Determine the (X, Y) coordinate at the center of the cell enclosing the given text.  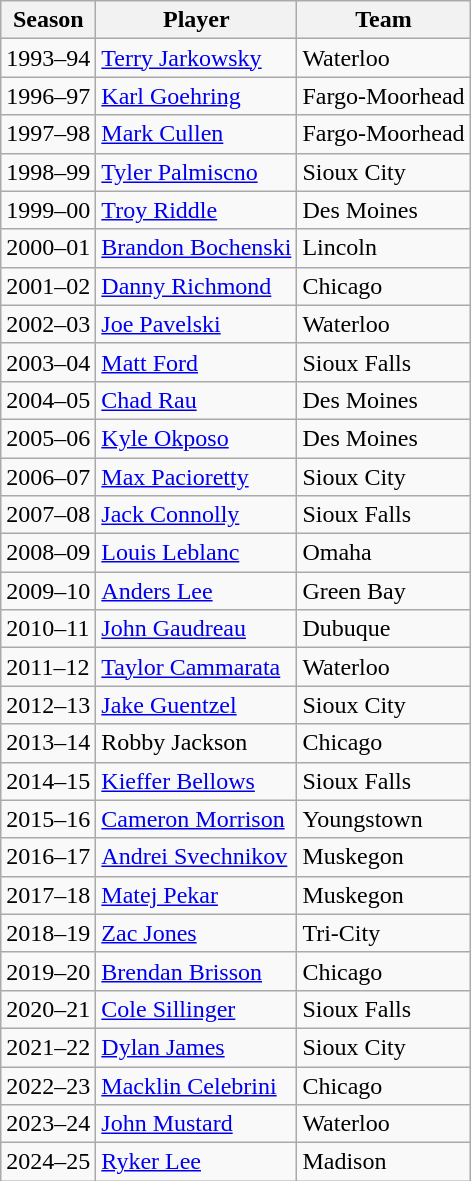
1996–97 (48, 96)
Matt Ford (196, 362)
Brandon Bochenski (196, 248)
Terry Jarkowsky (196, 58)
Madison (384, 1162)
1999–00 (48, 210)
2008–09 (48, 553)
Kieffer Bellows (196, 781)
2009–10 (48, 591)
2002–03 (48, 324)
Cameron Morrison (196, 819)
Mark Cullen (196, 134)
2000–01 (48, 248)
2014–15 (48, 781)
Andrei Svechnikov (196, 857)
2013–14 (48, 743)
Jack Connolly (196, 515)
Anders Lee (196, 591)
2004–05 (48, 400)
John Gaudreau (196, 629)
Zac Jones (196, 933)
John Mustard (196, 1124)
2024–25 (48, 1162)
Ryker Lee (196, 1162)
1997–98 (48, 134)
Jake Guentzel (196, 705)
2001–02 (48, 286)
2020–21 (48, 1009)
Danny Richmond (196, 286)
Cole Sillinger (196, 1009)
2023–24 (48, 1124)
2019–20 (48, 971)
Taylor Cammarata (196, 667)
Tri-City (384, 933)
Dubuque (384, 629)
Green Bay (384, 591)
Kyle Okposo (196, 438)
Season (48, 20)
1993–94 (48, 58)
2005–06 (48, 438)
1998–99 (48, 172)
Omaha (384, 553)
Team (384, 20)
2018–19 (48, 933)
2003–04 (48, 362)
Dylan James (196, 1047)
Max Pacioretty (196, 477)
2012–13 (48, 705)
Brendan Brisson (196, 971)
Louis Leblanc (196, 553)
Macklin Celebrini (196, 1085)
Matej Pekar (196, 895)
Karl Goehring (196, 96)
2007–08 (48, 515)
2010–11 (48, 629)
2011–12 (48, 667)
2022–23 (48, 1085)
Joe Pavelski (196, 324)
Tyler Palmiscno (196, 172)
2006–07 (48, 477)
Troy Riddle (196, 210)
Lincoln (384, 248)
Youngstown (384, 819)
Robby Jackson (196, 743)
Chad Rau (196, 400)
2015–16 (48, 819)
2017–18 (48, 895)
Player (196, 20)
2021–22 (48, 1047)
2016–17 (48, 857)
